Return the (X, Y) coordinate for the center point of the cell that contains the specified text.  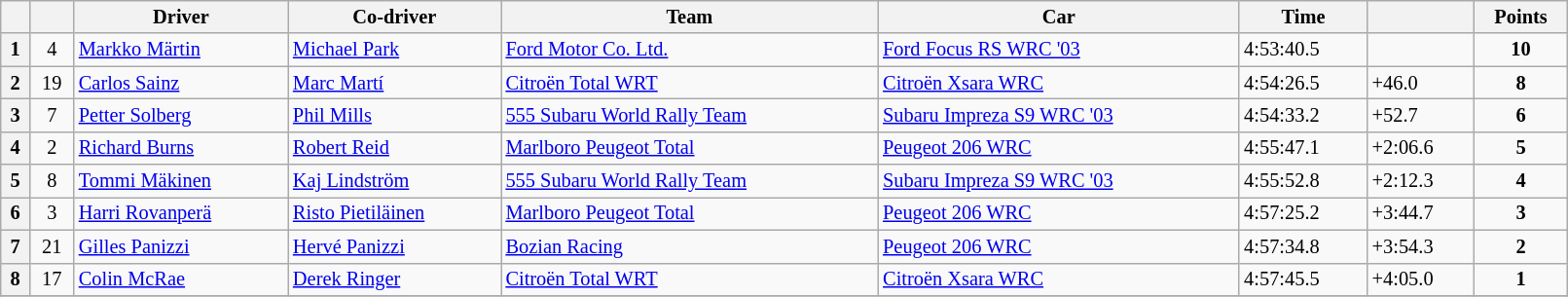
Driver (181, 17)
4:53:40.5 (1302, 50)
Phil Mills (395, 115)
+4:05.0 (1421, 279)
Bozian Racing (690, 246)
Risto Pietiläinen (395, 213)
17 (53, 279)
19 (53, 83)
4:57:25.2 (1302, 213)
Ford Motor Co. Ltd. (690, 50)
+2:12.3 (1421, 181)
Points (1520, 17)
4:55:47.1 (1302, 148)
Petter Solberg (181, 115)
Colin McRae (181, 279)
4:55:52.8 (1302, 181)
+3:54.3 (1421, 246)
+2:06.6 (1421, 148)
Hervé Panizzi (395, 246)
21 (53, 246)
Marc Martí (395, 83)
4:54:33.2 (1302, 115)
10 (1520, 50)
Co-driver (395, 17)
Richard Burns (181, 148)
4:57:45.5 (1302, 279)
Tommi Mäkinen (181, 181)
Harri Rovanperä (181, 213)
Markko Märtin (181, 50)
4:54:26.5 (1302, 83)
Michael Park (395, 50)
Team (690, 17)
Kaj Lindström (395, 181)
Carlos Sainz (181, 83)
Time (1302, 17)
Car (1059, 17)
+46.0 (1421, 83)
Derek Ringer (395, 279)
4:57:34.8 (1302, 246)
Gilles Panizzi (181, 246)
+3:44.7 (1421, 213)
+52.7 (1421, 115)
Ford Focus RS WRC '03 (1059, 50)
Robert Reid (395, 148)
